Locate the cell with the specified text and output its (x, y) center coordinate. 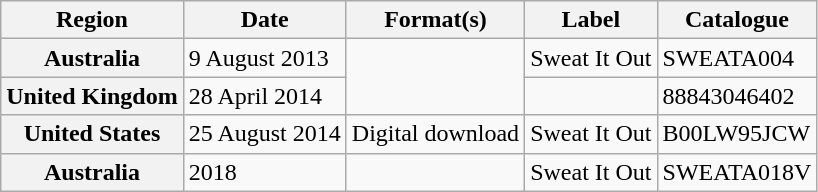
United Kingdom (92, 96)
28 April 2014 (264, 96)
Label (591, 20)
Date (264, 20)
Digital download (435, 134)
SWEATA018V (737, 172)
Region (92, 20)
2018 (264, 172)
Catalogue (737, 20)
88843046402 (737, 96)
B00LW95JCW (737, 134)
25 August 2014 (264, 134)
United States (92, 134)
9 August 2013 (264, 58)
SWEATA004 (737, 58)
Format(s) (435, 20)
